Locate the cell with the specified text and output its [x, y] center coordinate. 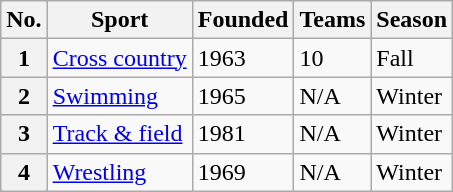
3 [24, 134]
No. [24, 20]
1963 [243, 58]
1965 [243, 96]
2 [24, 96]
Sport [120, 20]
1 [24, 58]
1981 [243, 134]
Founded [243, 20]
10 [332, 58]
Season [412, 20]
Fall [412, 58]
Cross country [120, 58]
4 [24, 172]
Swimming [120, 96]
1969 [243, 172]
Wrestling [120, 172]
Track & field [120, 134]
Teams [332, 20]
